Return the [x, y] coordinate for the center point of the cell that contains the specified text.  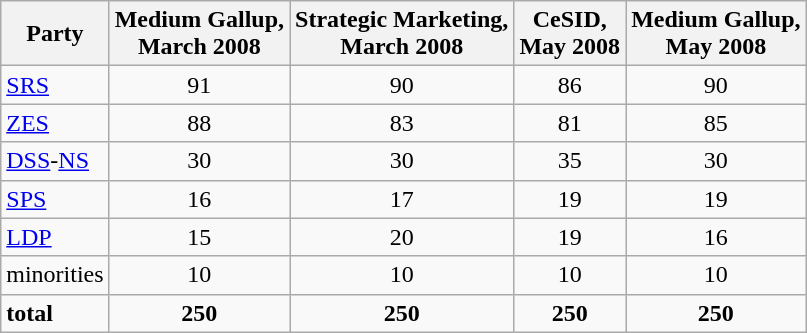
86 [570, 85]
81 [570, 123]
Party [55, 34]
ZES [55, 123]
91 [199, 85]
Medium Gallup, May 2008 [716, 34]
17 [402, 199]
15 [199, 237]
35 [570, 161]
85 [716, 123]
88 [199, 123]
CeSID, May 2008 [570, 34]
20 [402, 237]
Strategic Marketing, March 2008 [402, 34]
SPS [55, 199]
minorities [55, 275]
DSS-NS [55, 161]
total [55, 313]
LDP [55, 237]
SRS [55, 85]
Medium Gallup, March 2008 [199, 34]
83 [402, 123]
